For the text-containing cell, return its midpoint in (x, y) coordinate format. 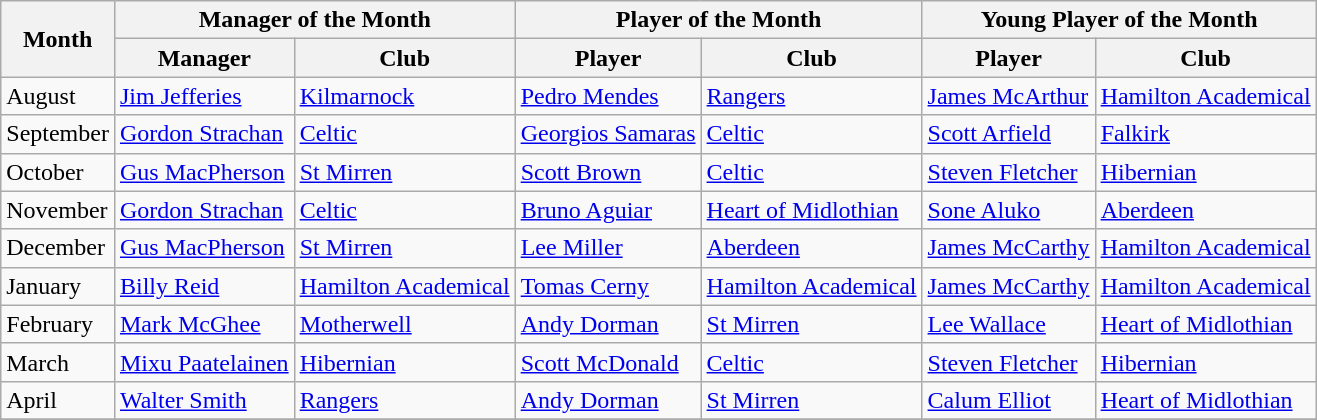
Walter Smith (204, 400)
Sone Aluko (1008, 210)
Scott Brown (608, 172)
Tomas Cerny (608, 286)
April (58, 400)
Bruno Aguiar (608, 210)
November (58, 210)
September (58, 134)
Billy Reid (204, 286)
Manager of the Month (314, 20)
October (58, 172)
Georgios Samaras (608, 134)
August (58, 96)
Pedro Mendes (608, 96)
Calum Elliot (1008, 400)
February (58, 324)
Scott McDonald (608, 362)
Scott Arfield (1008, 134)
Falkirk (1206, 134)
Manager (204, 58)
Motherwell (404, 324)
January (58, 286)
Kilmarnock (404, 96)
Month (58, 39)
Jim Jefferies (204, 96)
Young Player of the Month (1119, 20)
March (58, 362)
James McArthur (1008, 96)
Mixu Paatelainen (204, 362)
Mark McGhee (204, 324)
Lee Wallace (1008, 324)
Lee Miller (608, 248)
December (58, 248)
Player of the Month (718, 20)
